Capture the cell that displays the provided text and extract its [x, y] central coordinate. 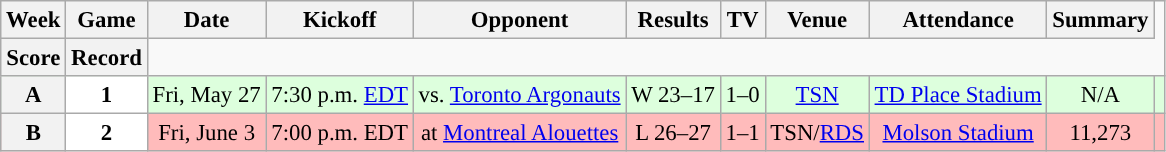
A [34, 95]
B [34, 133]
Opponent [520, 20]
L 26–27 [673, 133]
7:30 p.m. EDT [340, 95]
TSN [817, 95]
Venue [817, 20]
1 [106, 95]
2 [106, 133]
Fri, June 3 [206, 133]
1–1 [742, 133]
Fri, May 27 [206, 95]
Week [34, 20]
Score [34, 58]
at Montreal Alouettes [520, 133]
Record [106, 58]
TSN/RDS [817, 133]
TD Place Stadium [958, 95]
7:00 p.m. EDT [340, 133]
Game [106, 20]
vs. Toronto Argonauts [520, 95]
W 23–17 [673, 95]
1–0 [742, 95]
TV [742, 20]
Results [673, 20]
N/A [1100, 95]
Kickoff [340, 20]
Molson Stadium [958, 133]
11,273 [1100, 133]
Date [206, 20]
Attendance [958, 20]
Summary [1100, 20]
